Search for the cell housing the specified text and yield its [X, Y] center coordinate. 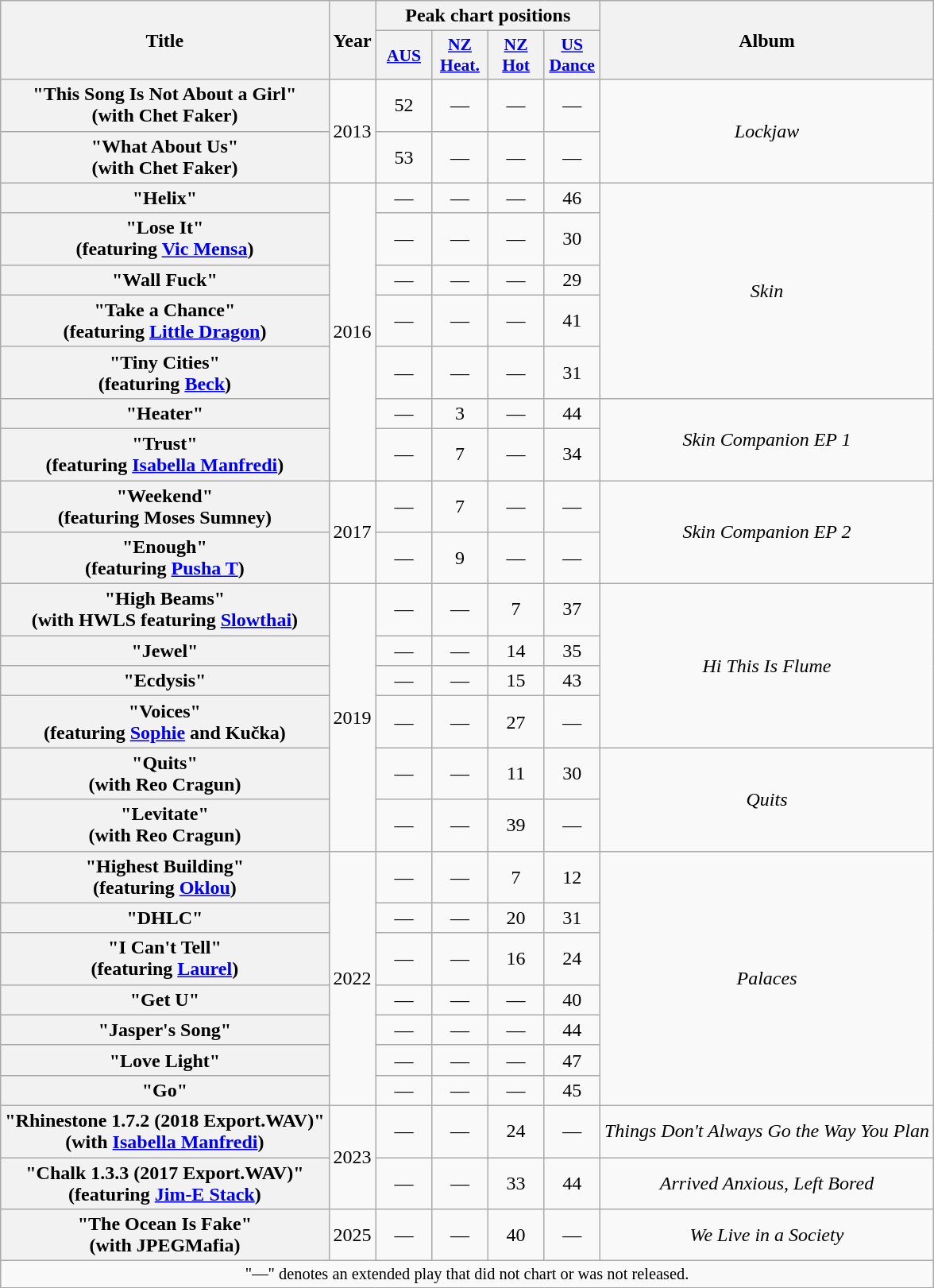
Things Don't Always Go the Way You Plan [766, 1131]
Arrived Anxious, Left Bored [766, 1182]
"Lose It"(featuring Vic Mensa) [165, 238]
20 [516, 918]
"Helix" [165, 198]
USDance [572, 56]
"Weekend"(featuring Moses Sumney) [165, 505]
43 [572, 681]
"Trust"(featuring Isabella Manfredi) [165, 454]
2013 [353, 131]
45 [572, 1090]
9 [461, 558]
2025 [353, 1235]
"Rhinestone 1.7.2 (2018 Export.WAV)"(with Isabella Manfredi) [165, 1131]
"Levitate"(with Reo Cragun) [165, 825]
11 [516, 774]
"Voices"(featuring Sophie and Kučka) [165, 721]
Year [353, 40]
Title [165, 40]
"Go" [165, 1090]
2023 [353, 1157]
"Take a Chance"(featuring Little Dragon) [165, 321]
Quits [766, 799]
"Get U" [165, 1000]
14 [516, 651]
"Quits"(with Reo Cragun) [165, 774]
"Love Light" [165, 1060]
"Heater" [165, 413]
"Ecdysis" [165, 681]
"Jasper's Song" [165, 1030]
Skin Companion EP 2 [766, 532]
46 [572, 198]
15 [516, 681]
"Highest Building"(featuring Oklou) [165, 877]
52 [403, 105]
"High Beams"(with HWLS featuring Slowthai) [165, 610]
Peak chart positions [488, 16]
"DHLC" [165, 918]
53 [403, 157]
Lockjaw [766, 131]
Skin [766, 291]
"—" denotes an extended play that did not chart or was not released. [467, 1274]
"Wall Fuck" [165, 280]
2019 [353, 717]
3 [461, 413]
"The Ocean Is Fake"(with JPEGMafia) [165, 1235]
"Chalk 1.3.3 (2017 Export.WAV)"(featuring Jim-E Stack) [165, 1182]
Palaces [766, 978]
35 [572, 651]
2022 [353, 978]
34 [572, 454]
NZHeat. [461, 56]
"Enough"(featuring Pusha T) [165, 558]
We Live in a Society [766, 1235]
"I Can't Tell"(featuring Laurel) [165, 958]
33 [516, 1182]
37 [572, 610]
Album [766, 40]
AUS [403, 56]
2017 [353, 532]
"Jewel" [165, 651]
41 [572, 321]
47 [572, 1060]
12 [572, 877]
Skin Companion EP 1 [766, 439]
16 [516, 958]
2016 [353, 331]
Hi This Is Flume [766, 666]
39 [516, 825]
"Tiny Cities"(featuring Beck) [165, 372]
"What About Us"(with Chet Faker) [165, 157]
NZHot [516, 56]
27 [516, 721]
29 [572, 280]
"This Song Is Not About a Girl"(with Chet Faker) [165, 105]
